Determine the (X, Y) coordinate at the center of the cell enclosing the given text.  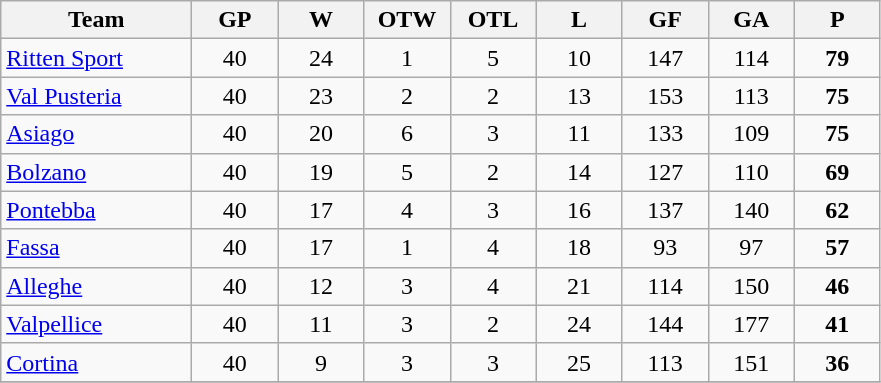
10 (579, 58)
93 (665, 248)
L (579, 20)
16 (579, 210)
Bolzano (96, 172)
Ritten Sport (96, 58)
19 (321, 172)
GF (665, 20)
144 (665, 324)
97 (751, 248)
Team (96, 20)
25 (579, 362)
GA (751, 20)
Fassa (96, 248)
79 (837, 58)
177 (751, 324)
14 (579, 172)
12 (321, 286)
Valpellice (96, 324)
Asiago (96, 134)
OTW (407, 20)
13 (579, 96)
6 (407, 134)
109 (751, 134)
9 (321, 362)
150 (751, 286)
Pontebba (96, 210)
P (837, 20)
133 (665, 134)
Cortina (96, 362)
W (321, 20)
18 (579, 248)
46 (837, 286)
127 (665, 172)
137 (665, 210)
110 (751, 172)
23 (321, 96)
GP (235, 20)
151 (751, 362)
153 (665, 96)
140 (751, 210)
41 (837, 324)
57 (837, 248)
OTL (493, 20)
62 (837, 210)
Val Pusteria (96, 96)
147 (665, 58)
20 (321, 134)
Alleghe (96, 286)
36 (837, 362)
69 (837, 172)
21 (579, 286)
